Extract the [x, y] coordinate from the center of the cell holding the provided text.  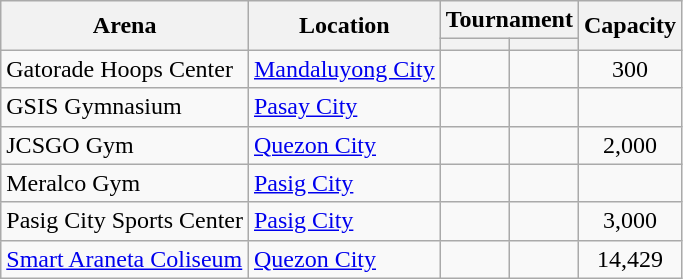
Pasig City Sports Center [125, 221]
Tournament [509, 20]
Arena [125, 26]
14,429 [630, 259]
GSIS Gymnasium [125, 107]
Smart Araneta Coliseum [125, 259]
3,000 [630, 221]
Capacity [630, 26]
Gatorade Hoops Center [125, 69]
2,000 [630, 145]
Pasay City [344, 107]
Location [344, 26]
JCSGO Gym [125, 145]
Meralco Gym [125, 183]
Mandaluyong City [344, 69]
300 [630, 69]
